Pinpoint the cell where the given text exists, returning its (x, y) midpoint coordinate. 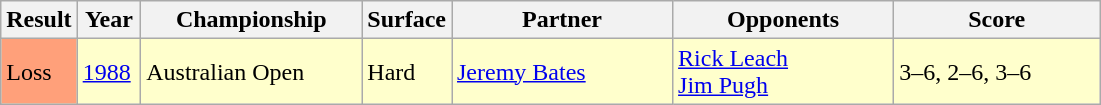
Score (997, 20)
Partner (562, 20)
Australian Open (252, 72)
Hard (407, 72)
Jeremy Bates (562, 72)
Result (39, 20)
Year (109, 20)
Rick Leach Jim Pugh (784, 72)
1988 (109, 72)
Opponents (784, 20)
Surface (407, 20)
Loss (39, 72)
3–6, 2–6, 3–6 (997, 72)
Championship (252, 20)
